Return [X, Y] of the center of cell containing provided text 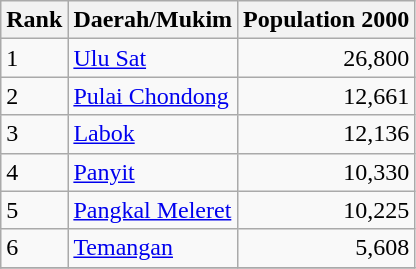
1 [34, 58]
3 [34, 134]
Rank [34, 20]
Panyit [153, 172]
10,225 [326, 210]
4 [34, 172]
Pulai Chondong [153, 96]
12,136 [326, 134]
10,330 [326, 172]
Population 2000 [326, 20]
Pangkal Meleret [153, 210]
2 [34, 96]
5 [34, 210]
Daerah/Mukim [153, 20]
Labok [153, 134]
6 [34, 248]
Temangan [153, 248]
5,608 [326, 248]
Ulu Sat [153, 58]
12,661 [326, 96]
26,800 [326, 58]
